Scan for the cell matching the given text and deliver its [x, y] coordinate at center. 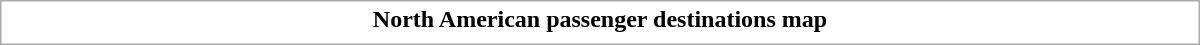
North American passenger destinations map [600, 19]
